Extract the [x, y] coordinate from the center of the cell holding the provided text.  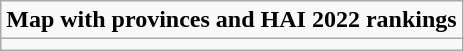
Map with provinces and HAI 2022 rankings [232, 20]
